Output the [X, Y] coordinate of the center of the cell containing the given text.  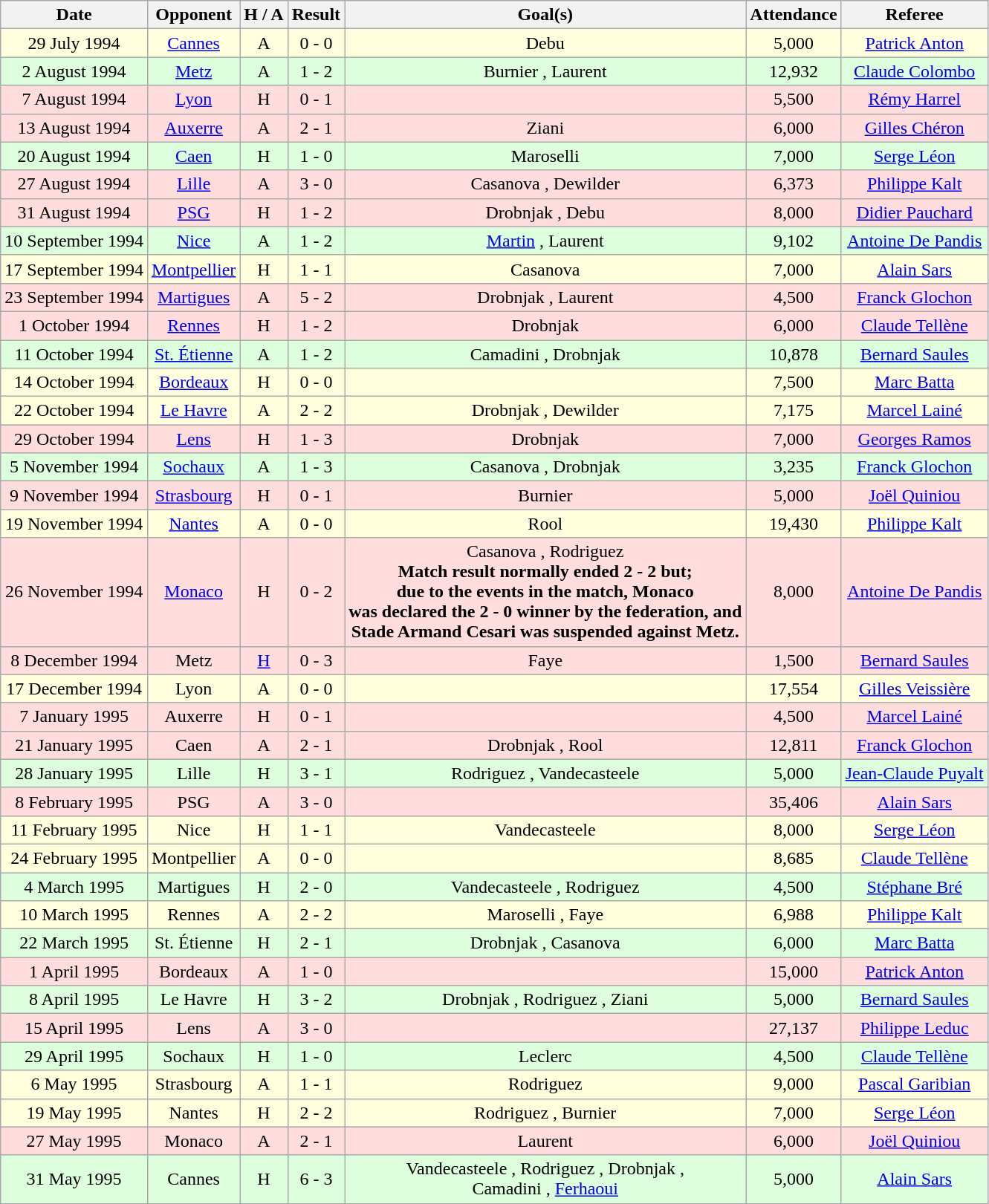
Goal(s) [545, 15]
Gilles Chéron [914, 128]
Ziani [545, 128]
Vandecasteele , Rodriguez , Drobnjak ,Camadini , Ferhaoui [545, 1179]
28 January 1995 [74, 773]
Rool [545, 524]
Rodriguez [545, 1084]
1,500 [794, 660]
Burnier , Laurent [545, 71]
3 - 2 [316, 1000]
11 February 1995 [74, 830]
29 April 1995 [74, 1056]
Leclerc [545, 1056]
Pascal Garibian [914, 1084]
6 - 3 [316, 1179]
5,500 [794, 100]
23 September 1994 [74, 297]
Burnier [545, 495]
9,000 [794, 1084]
Didier Pauchard [914, 212]
Stéphane Bré [914, 886]
19,430 [794, 524]
9,102 [794, 241]
15 April 1995 [74, 1028]
27 May 1995 [74, 1141]
Jean-Claude Puyalt [914, 773]
1 April 1995 [74, 972]
Drobnjak , Dewilder [545, 411]
0 - 2 [316, 592]
10 March 1995 [74, 915]
8 April 1995 [74, 1000]
12,811 [794, 745]
22 October 1994 [74, 411]
5 November 1994 [74, 467]
1 October 1994 [74, 325]
7,175 [794, 411]
19 November 1994 [74, 524]
3 - 1 [316, 773]
8,685 [794, 858]
21 January 1995 [74, 745]
Maroselli , Faye [545, 915]
26 November 1994 [74, 592]
H / A [264, 15]
Rodriguez , Vandecasteele [545, 773]
11 October 1994 [74, 354]
7,500 [794, 383]
Camadini , Drobnjak [545, 354]
Laurent [545, 1141]
31 May 1995 [74, 1179]
14 October 1994 [74, 383]
19 May 1995 [74, 1113]
Rodriguez , Burnier [545, 1113]
12,932 [794, 71]
24 February 1995 [74, 858]
7 January 1995 [74, 717]
Drobnjak , Rodriguez , Ziani [545, 1000]
Claude Colombo [914, 71]
20 August 1994 [74, 156]
31 August 1994 [74, 212]
29 July 1994 [74, 43]
Drobnjak , Casanova [545, 943]
6 May 1995 [74, 1084]
17,554 [794, 689]
6,988 [794, 915]
Attendance [794, 15]
2 - 0 [316, 886]
27,137 [794, 1028]
Gilles Veissière [914, 689]
Referee [914, 15]
22 March 1995 [74, 943]
17 September 1994 [74, 269]
3,235 [794, 467]
0 - 3 [316, 660]
5 - 2 [316, 297]
10 September 1994 [74, 241]
2 August 1994 [74, 71]
7 August 1994 [74, 100]
9 November 1994 [74, 495]
Result [316, 15]
Casanova , Dewilder [545, 184]
Georges Ramos [914, 439]
Faye [545, 660]
10,878 [794, 354]
6,373 [794, 184]
Date [74, 15]
8 December 1994 [74, 660]
4 March 1995 [74, 886]
Vandecasteele [545, 830]
Casanova , Drobnjak [545, 467]
Drobnjak , Debu [545, 212]
8 February 1995 [74, 801]
35,406 [794, 801]
Vandecasteele , Rodriguez [545, 886]
27 August 1994 [74, 184]
Philippe Leduc [914, 1028]
13 August 1994 [74, 128]
Drobnjak , Laurent [545, 297]
17 December 1994 [74, 689]
15,000 [794, 972]
Drobnjak , Rool [545, 745]
Martin , Laurent [545, 241]
Maroselli [545, 156]
Casanova [545, 269]
Opponent [193, 15]
29 October 1994 [74, 439]
Debu [545, 43]
Rémy Harrel [914, 100]
